Scan for the cell matching the given text and deliver its (X, Y) coordinate at center. 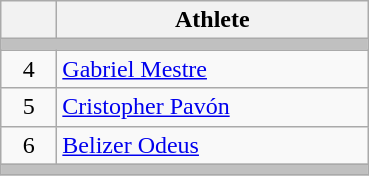
Belizer Odeus (212, 145)
6 (29, 145)
Athlete (212, 20)
5 (29, 107)
4 (29, 69)
Gabriel Mestre (212, 69)
Cristopher Pavón (212, 107)
